Output the [x, y] coordinate of the center of the cell containing the given text.  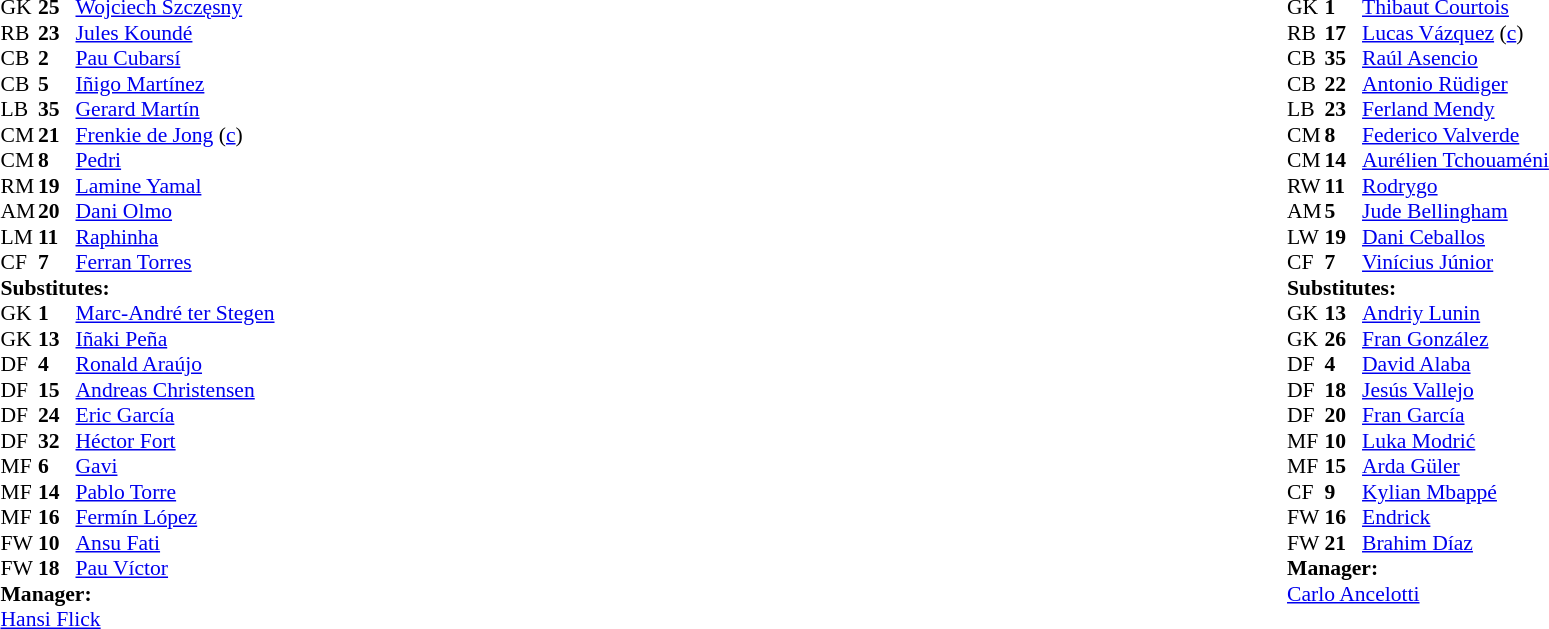
Federico Valverde [1456, 135]
17 [1344, 33]
Carlo Ancelotti [1418, 594]
Fran García [1456, 415]
Jude Bellingham [1456, 211]
Rodrygo [1456, 186]
Iñaki Peña [176, 339]
Ferland Mendy [1456, 109]
Iñigo Martínez [176, 84]
Antonio Rüdiger [1456, 84]
Héctor Fort [176, 441]
32 [57, 441]
Raúl Asencio [1456, 59]
David Alaba [1456, 365]
RW [1306, 186]
Dani Ceballos [1456, 237]
Ansu Fati [176, 543]
Dani Olmo [176, 211]
26 [1344, 339]
Fran González [1456, 339]
Jules Koundé [176, 33]
Lucas Vázquez (c) [1456, 33]
RM [19, 186]
Pau Cubarsí [176, 59]
Brahim Díaz [1456, 543]
Pau Víctor [176, 569]
Vinícius Júnior [1456, 263]
Gavi [176, 467]
Raphinha [176, 237]
2 [57, 59]
Lamine Yamal [176, 186]
LM [19, 237]
Pedri [176, 161]
Arda Güler [1456, 467]
Frenkie de Jong (c) [176, 135]
Kylian Mbappé [1456, 492]
Jesús Vallejo [1456, 390]
Aurélien Tchouaméni [1456, 161]
Fermín López [176, 517]
Pablo Torre [176, 492]
9 [1344, 492]
Endrick [1456, 517]
24 [57, 415]
Eric García [176, 415]
Ferran Torres [176, 263]
Andreas Christensen [176, 390]
Andriy Lunin [1456, 313]
Ronald Araújo [176, 365]
Marc-André ter Stegen [176, 313]
6 [57, 467]
Gerard Martín [176, 109]
1 [57, 313]
Luka Modrić [1456, 441]
LW [1306, 237]
22 [1344, 84]
